Provide the (X, Y) coordinate of the cell's center where the given text is located.  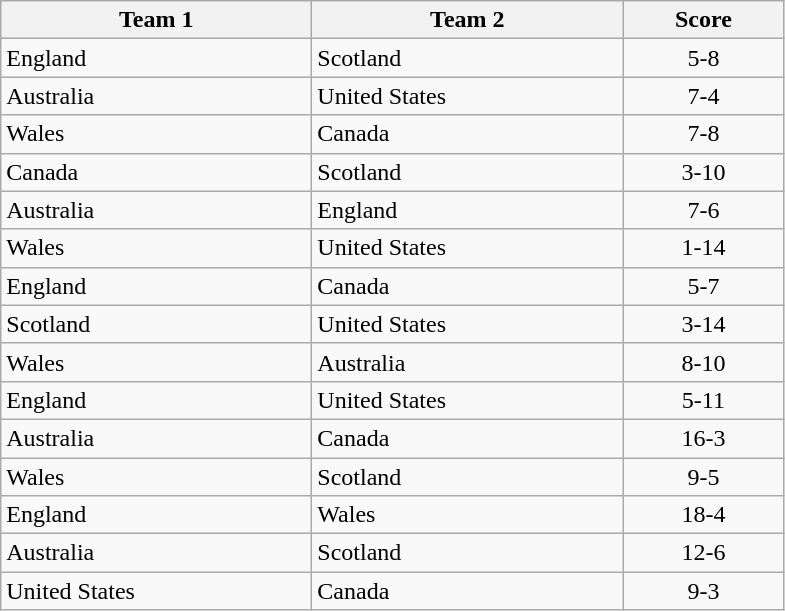
8-10 (704, 362)
12-6 (704, 553)
5-11 (704, 400)
5-8 (704, 58)
9-5 (704, 477)
Team 2 (468, 20)
5-7 (704, 286)
3-10 (704, 172)
18-4 (704, 515)
7-4 (704, 96)
Score (704, 20)
7-6 (704, 210)
Team 1 (156, 20)
1-14 (704, 248)
7-8 (704, 134)
16-3 (704, 438)
9-3 (704, 591)
3-14 (704, 324)
